Detect which cell encompasses the target text, then output its [X, Y] center coordinate. 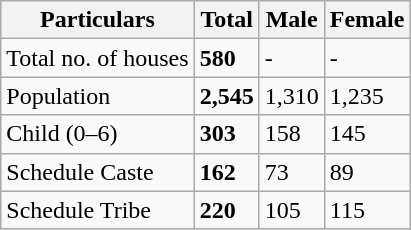
Particulars [98, 20]
105 [292, 210]
158 [292, 134]
162 [226, 172]
580 [226, 58]
Total no. of houses [98, 58]
Schedule Caste [98, 172]
89 [367, 172]
73 [292, 172]
2,545 [226, 96]
1,235 [367, 96]
220 [226, 210]
Male [292, 20]
1,310 [292, 96]
Child (0–6) [98, 134]
Female [367, 20]
Population [98, 96]
Schedule Tribe [98, 210]
Total [226, 20]
115 [367, 210]
303 [226, 134]
145 [367, 134]
